Search for the cell housing the specified text and yield its [X, Y] center coordinate. 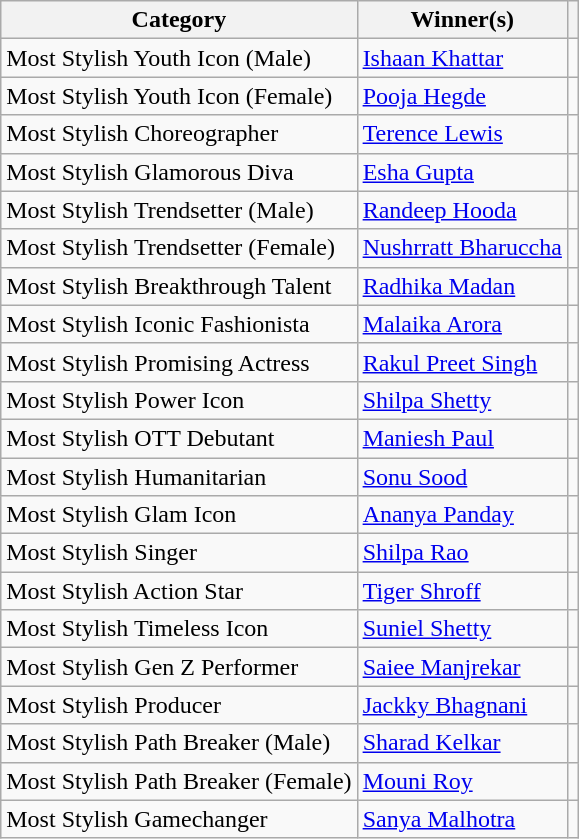
Sonu Sood [462, 477]
Most Stylish Humanitarian [179, 477]
Category [179, 20]
Most Stylish Action Star [179, 591]
Pooja Hegde [462, 96]
Most Stylish Path Breaker (Male) [179, 743]
Most Stylish Glam Icon [179, 515]
Most Stylish Promising Actress [179, 362]
Malaika Arora [462, 324]
Most Stylish Timeless Icon [179, 629]
Rakul Preet Singh [462, 362]
Randeep Hooda [462, 210]
Most Stylish Glamorous Diva [179, 172]
Most Stylish Choreographer [179, 134]
Shilpa Rao [462, 553]
Most Stylish Trendsetter (Male) [179, 210]
Maniesh Paul [462, 438]
Radhika Madan [462, 286]
Esha Gupta [462, 172]
Most Stylish Gen Z Performer [179, 667]
Most Stylish Path Breaker (Female) [179, 781]
Most Stylish Trendsetter (Female) [179, 248]
Winner(s) [462, 20]
Most Stylish Youth Icon (Female) [179, 96]
Most Stylish OTT Debutant [179, 438]
Most Stylish Gamechanger [179, 819]
Shilpa Shetty [462, 400]
Most Stylish Singer [179, 553]
Most Stylish Youth Icon (Male) [179, 58]
Sanya Malhotra [462, 819]
Sharad Kelkar [462, 743]
Saiee Manjrekar [462, 667]
Most Stylish Breakthrough Talent [179, 286]
Jackky Bhagnani [462, 705]
Most Stylish Producer [179, 705]
Suniel Shetty [462, 629]
Mouni Roy [462, 781]
Terence Lewis [462, 134]
Most Stylish Power Icon [179, 400]
Ishaan Khattar [462, 58]
Ananya Panday [462, 515]
Tiger Shroff [462, 591]
Nushrratt Bharuccha [462, 248]
Most Stylish Iconic Fashionista [179, 324]
